From the cell containing the given text, extract its center point as (x, y) coordinate. 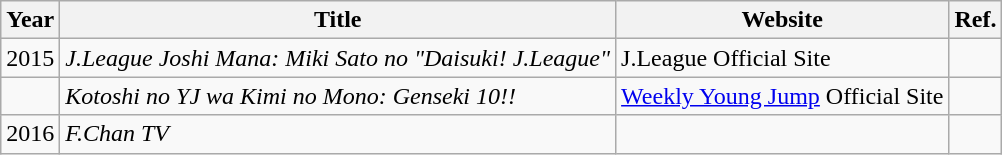
2015 (30, 58)
2016 (30, 134)
Kotoshi no YJ wa Kimi no Mono: Genseki 10!! (338, 96)
Ref. (976, 20)
Website (782, 20)
Title (338, 20)
Year (30, 20)
Weekly Young Jump Official Site (782, 96)
F.Chan TV (338, 134)
J.League Joshi Mana: Miki Sato no "Daisuki! J.League" (338, 58)
J.League Official Site (782, 58)
